Determine the [X, Y] coordinate at the center of the cell enclosing the given text.  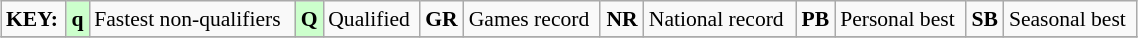
GR [442, 19]
PB [816, 19]
Q [309, 19]
Games record [532, 19]
NR [622, 19]
KEY: [34, 19]
Personal best [900, 19]
Fastest non-qualifiers [192, 19]
National record [720, 19]
SB [985, 19]
q [78, 19]
Qualified [371, 19]
Seasonal best [1070, 19]
